Search for the cell housing the specified text and yield its (x, y) center coordinate. 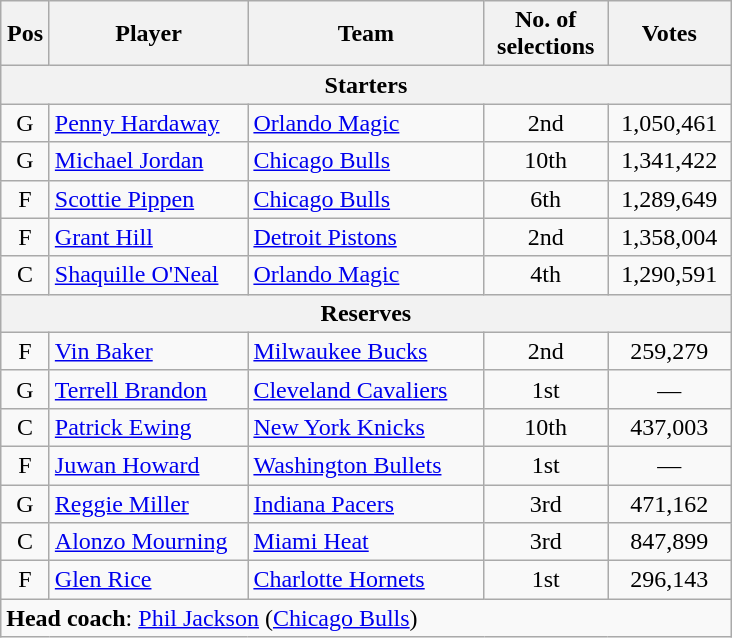
Vin Baker (148, 351)
New York Knicks (366, 427)
1,290,591 (670, 275)
437,003 (670, 427)
Washington Bullets (366, 465)
1,050,461 (670, 123)
847,899 (670, 542)
1,341,422 (670, 161)
4th (546, 275)
Votes (670, 34)
Terrell Brandon (148, 389)
Head coach: Phil Jackson (Chicago Bulls) (366, 618)
Indiana Pacers (366, 503)
Grant Hill (148, 237)
Michael Jordan (148, 161)
Patrick Ewing (148, 427)
Milwaukee Bucks (366, 351)
Starters (366, 85)
Glen Rice (148, 580)
Team (366, 34)
Alonzo Mourning (148, 542)
Detroit Pistons (366, 237)
No. of selections (546, 34)
Shaquille O'Neal (148, 275)
Player (148, 34)
Scottie Pippen (148, 199)
Pos (26, 34)
Cleveland Cavaliers (366, 389)
Reggie Miller (148, 503)
1,289,649 (670, 199)
Reserves (366, 313)
1,358,004 (670, 237)
259,279 (670, 351)
Charlotte Hornets (366, 580)
Juwan Howard (148, 465)
6th (546, 199)
296,143 (670, 580)
Miami Heat (366, 542)
Penny Hardaway (148, 123)
471,162 (670, 503)
